Find where the given text appears and provide that cell's center as [X, Y] coordinate. 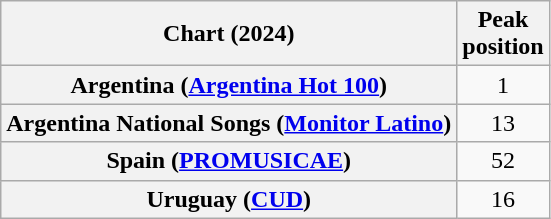
Peakposition [503, 34]
Chart (2024) [229, 34]
13 [503, 123]
52 [503, 161]
Spain (PROMUSICAE) [229, 161]
16 [503, 199]
Argentina National Songs (Monitor Latino) [229, 123]
1 [503, 85]
Argentina (Argentina Hot 100) [229, 85]
Uruguay (CUD) [229, 199]
